Search for the cell housing the specified text and yield its (x, y) center coordinate. 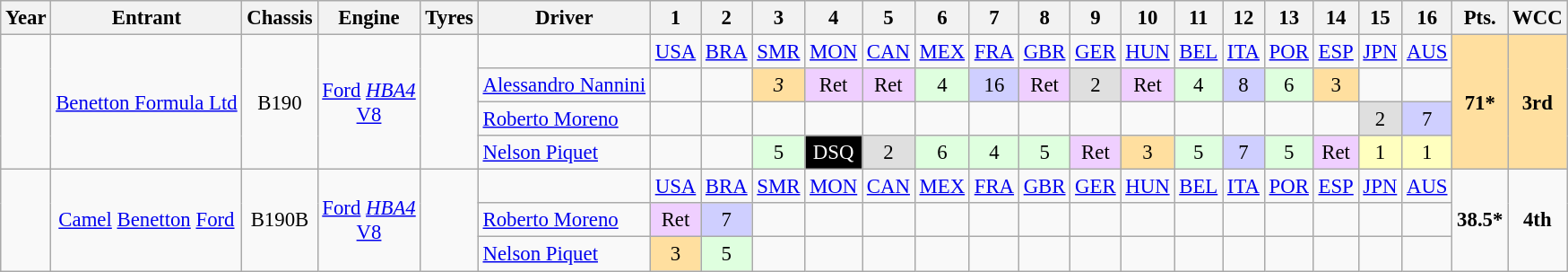
14 (1336, 18)
Year (26, 18)
WCC (1538, 18)
DSQ (834, 153)
Driver (564, 18)
10 (1148, 18)
Chassis (280, 18)
Pts. (1480, 18)
Engine (369, 18)
Alessandro Nannini (564, 85)
12 (1244, 18)
38.5* (1480, 221)
4th (1538, 221)
13 (1289, 18)
Tyres (449, 18)
9 (1096, 18)
B190 (280, 102)
Camel Benetton Ford (147, 221)
Benetton Formula Ltd (147, 102)
15 (1381, 18)
B190B (280, 221)
71* (1480, 102)
11 (1199, 18)
3rd (1538, 102)
Entrant (147, 18)
